Search for the cell housing the specified text and yield its [X, Y] center coordinate. 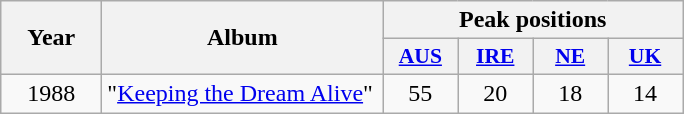
Year [52, 38]
IRE [496, 57]
1988 [52, 93]
Album [242, 38]
Peak positions [533, 20]
UK [646, 57]
"Keeping the Dream Alive" [242, 93]
AUS [420, 57]
NE [570, 57]
20 [496, 93]
14 [646, 93]
55 [420, 93]
18 [570, 93]
